Capture the cell that displays the provided text and extract its (x, y) central coordinate. 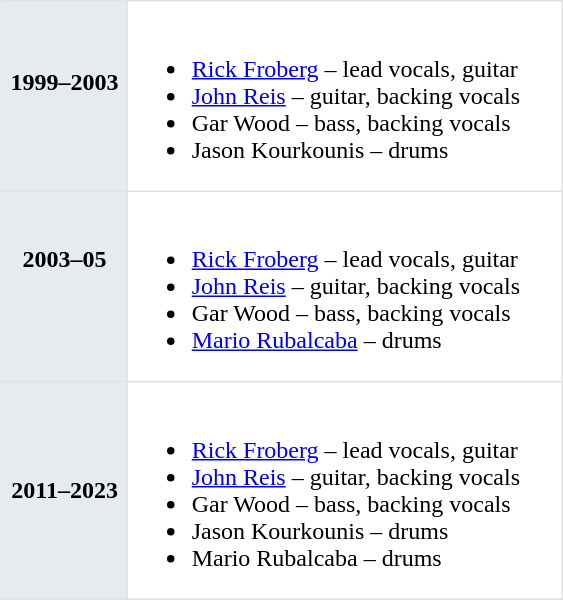
1999–2003 (64, 96)
2011–2023 (64, 491)
Rick Froberg – lead vocals, guitarJohn Reis – guitar, backing vocalsGar Wood – bass, backing vocalsMario Rubalcaba – drums (345, 286)
2003–05 (64, 286)
Rick Froberg – lead vocals, guitarJohn Reis – guitar, backing vocalsGar Wood – bass, backing vocalsJason Kourkounis – drumsMario Rubalcaba – drums (345, 491)
Rick Froberg – lead vocals, guitarJohn Reis – guitar, backing vocalsGar Wood – bass, backing vocalsJason Kourkounis – drums (345, 96)
